Determine the [x, y] coordinate at the center of the cell enclosing the given text.  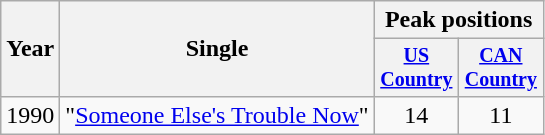
1990 [30, 115]
Peak positions [458, 20]
Single [217, 49]
11 [501, 115]
US Country [416, 68]
14 [416, 115]
"Someone Else's Trouble Now" [217, 115]
CAN Country [501, 68]
Year [30, 49]
